Locate the cell with the specified text and output its (x, y) center coordinate. 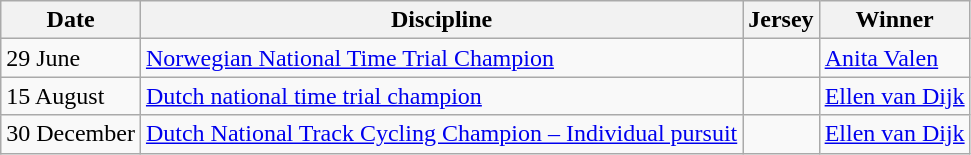
30 December (71, 134)
Anita Valen (894, 58)
15 August (71, 96)
Jersey (781, 20)
Date (71, 20)
Discipline (441, 20)
29 June (71, 58)
Norwegian National Time Trial Champion (441, 58)
Dutch national time trial champion (441, 96)
Dutch National Track Cycling Champion – Individual pursuit (441, 134)
Winner (894, 20)
